Output the (X, Y) coordinate of the center of the cell containing the given text.  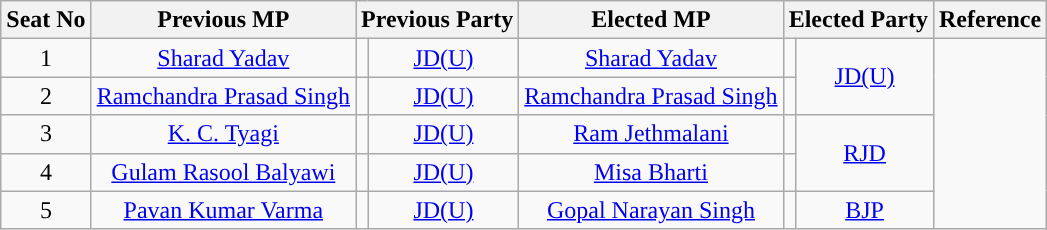
Misa Bharti (651, 172)
K. C. Tyagi (223, 134)
Reference (990, 20)
Seat No (46, 20)
1 (46, 58)
2 (46, 96)
Previous Party (438, 20)
5 (46, 210)
3 (46, 134)
Elected MP (651, 20)
Gulam Rasool Balyawi (223, 172)
BJP (865, 210)
Elected Party (858, 20)
Ram Jethmalani (651, 134)
Pavan Kumar Varma (223, 210)
Previous MP (223, 20)
Gopal Narayan Singh (651, 210)
RJD (865, 153)
4 (46, 172)
